Scan for the cell matching the given text and deliver its (x, y) coordinate at center. 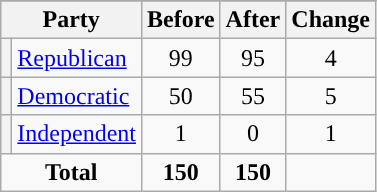
Republican (77, 58)
95 (253, 58)
55 (253, 96)
After (253, 20)
4 (331, 58)
Total (72, 172)
50 (180, 96)
Change (331, 20)
5 (331, 96)
Before (180, 20)
99 (180, 58)
0 (253, 134)
Party (72, 20)
Independent (77, 134)
Democratic (77, 96)
